Output the [X, Y] coordinate of the center of the cell containing the given text.  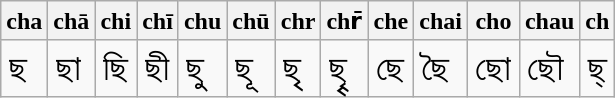
chā [72, 21]
ch [598, 21]
ছ [24, 68]
ছৄ [344, 68]
ছী [158, 68]
ছৌ [549, 68]
ছৈ [441, 68]
chr̄ [344, 21]
chr [298, 21]
ছ্ [598, 68]
chai [441, 21]
ছু [202, 68]
chū [251, 21]
ছা [72, 68]
chī [158, 21]
ছৃ [298, 68]
chu [202, 21]
cha [24, 21]
cho [493, 21]
ছে [391, 68]
ছি [116, 68]
chau [549, 21]
chi [116, 21]
che [391, 21]
ছো [493, 68]
ছূ [251, 68]
